Detect which cell encompasses the target text, then output its [x, y] center coordinate. 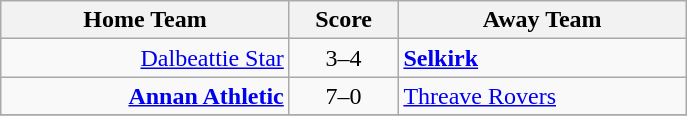
Annan Athletic [146, 96]
Away Team [542, 20]
7–0 [344, 96]
3–4 [344, 58]
Dalbeattie Star [146, 58]
Home Team [146, 20]
Selkirk [542, 58]
Threave Rovers [542, 96]
Score [344, 20]
